Pinpoint the cell where the given text exists, returning its (X, Y) midpoint coordinate. 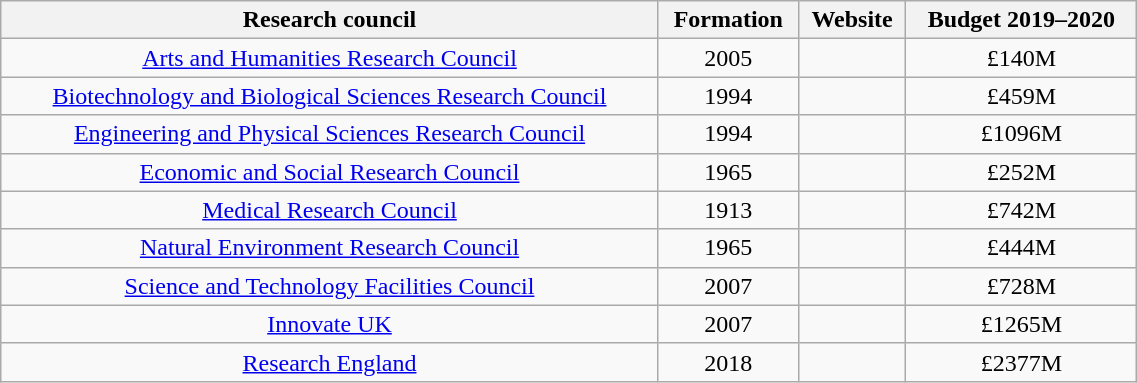
Research council (330, 20)
£140M (1022, 58)
£728M (1022, 286)
£2377M (1022, 362)
£742M (1022, 210)
Website (852, 20)
Natural Environment Research Council (330, 248)
2018 (728, 362)
Innovate UK (330, 324)
Economic and Social Research Council (330, 172)
£1096M (1022, 134)
Medical Research Council (330, 210)
Biotechnology and Biological Sciences Research Council (330, 96)
£459M (1022, 96)
Arts and Humanities Research Council (330, 58)
1913 (728, 210)
£252M (1022, 172)
Research England (330, 362)
Formation (728, 20)
2005 (728, 58)
Engineering and Physical Sciences Research Council (330, 134)
Budget 2019–2020 (1022, 20)
£444M (1022, 248)
£1265M (1022, 324)
Science and Technology Facilities Council (330, 286)
